Identify which cell holds the provided text, then report its (X, Y) central coordinate. 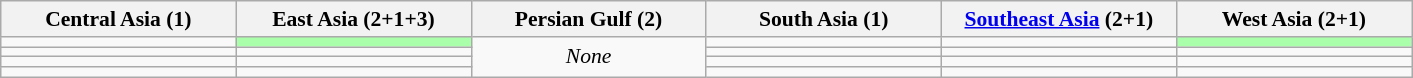
Southeast Asia (2+1) (1058, 19)
West Asia (2+1) (1294, 19)
None (588, 57)
Central Asia (1) (118, 19)
East Asia (2+1+3) (354, 19)
South Asia (1) (824, 19)
Persian Gulf (2) (588, 19)
